Detect which cell encompasses the target text, then output its (X, Y) center coordinate. 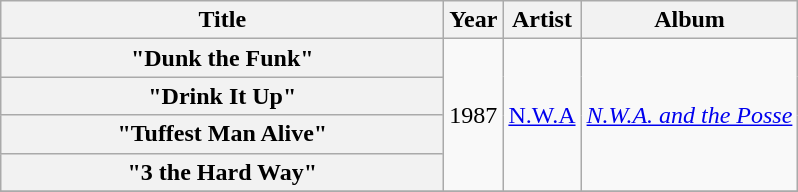
N.W.A (542, 115)
"3 the Hard Way" (222, 172)
"Dunk the Funk" (222, 58)
Year (474, 20)
Title (222, 20)
"Tuffest Man Alive" (222, 134)
1987 (474, 115)
Artist (542, 20)
N.W.A. and the Posse (690, 115)
Album (690, 20)
"Drink It Up" (222, 96)
